From the cell containing the given text, extract its center point as [x, y] coordinate. 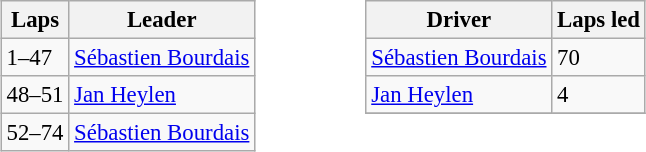
52–74 [35, 133]
Leader [162, 20]
70 [599, 58]
1–47 [35, 58]
Laps [35, 20]
48–51 [35, 95]
Driver [459, 20]
4 [599, 95]
Laps led [599, 20]
